Output the [X, Y] coordinate of the center of the cell containing the given text.  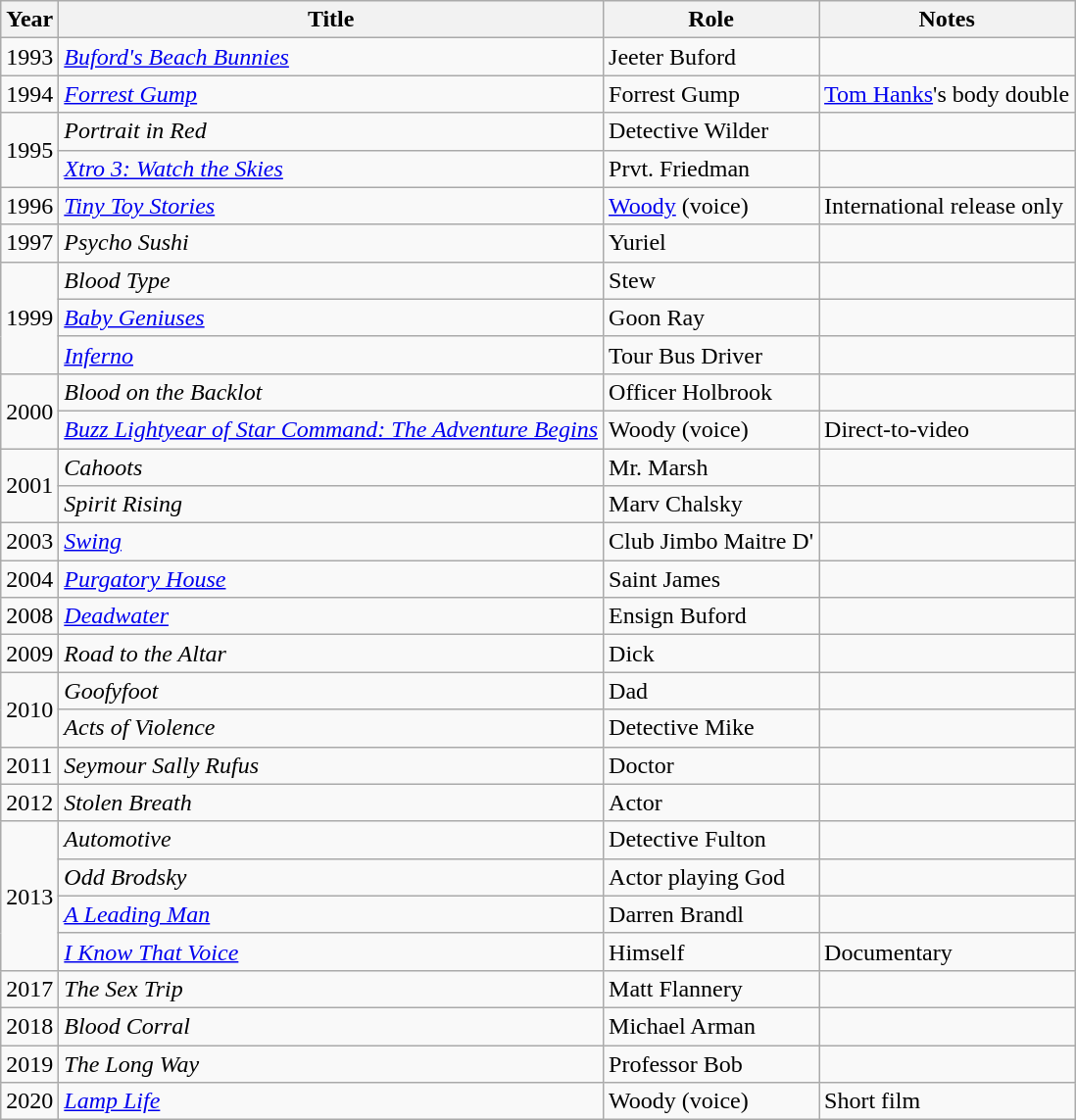
2010 [29, 709]
2008 [29, 616]
Cahoots [331, 467]
Direct-to-video [947, 429]
Detective Fulton [711, 840]
Prvt. Friedman [711, 169]
2018 [29, 1026]
Baby Geniuses [331, 317]
1997 [29, 243]
2013 [29, 896]
Inferno [331, 355]
Yuriel [711, 243]
Actor [711, 803]
Buford's Beach Bunnies [331, 57]
1996 [29, 206]
The Sex Trip [331, 989]
Stew [711, 280]
Professor Bob [711, 1063]
Blood on the Backlot [331, 392]
Goon Ray [711, 317]
Mr. Marsh [711, 467]
A Leading Man [331, 914]
2000 [29, 411]
Tour Bus Driver [711, 355]
Psycho Sushi [331, 243]
Deadwater [331, 616]
Lamp Life [331, 1101]
2020 [29, 1101]
I Know That Voice [331, 951]
2011 [29, 765]
Swing [331, 542]
Year [29, 20]
Michael Arman [711, 1026]
Purgatory House [331, 579]
Saint James [711, 579]
Xtro 3: Watch the Skies [331, 169]
Club Jimbo Maitre D' [711, 542]
Documentary [947, 951]
Goofyfoot [331, 691]
Notes [947, 20]
Odd Brodsky [331, 877]
Automotive [331, 840]
Blood Corral [331, 1026]
1999 [29, 317]
2001 [29, 486]
2017 [29, 989]
Spirit Rising [331, 505]
2019 [29, 1063]
Actor playing God [711, 877]
Detective Mike [711, 728]
2004 [29, 579]
Matt Flannery [711, 989]
1993 [29, 57]
Jeeter Buford [711, 57]
Himself [711, 951]
Darren Brandl [711, 914]
2009 [29, 654]
Portrait in Red [331, 131]
2003 [29, 542]
Marv Chalsky [711, 505]
The Long Way [331, 1063]
Buzz Lightyear of Star Command: The Adventure Begins [331, 429]
Blood Type [331, 280]
Ensign Buford [711, 616]
Tom Hanks's body double [947, 94]
Role [711, 20]
Title [331, 20]
Road to the Altar [331, 654]
Seymour Sally Rufus [331, 765]
Detective Wilder [711, 131]
Dick [711, 654]
Acts of Violence [331, 728]
1995 [29, 150]
Tiny Toy Stories [331, 206]
Officer Holbrook [711, 392]
1994 [29, 94]
International release only [947, 206]
Doctor [711, 765]
Short film [947, 1101]
Dad [711, 691]
Stolen Breath [331, 803]
2012 [29, 803]
